Find where the given text appears and provide that cell's center as (x, y) coordinate. 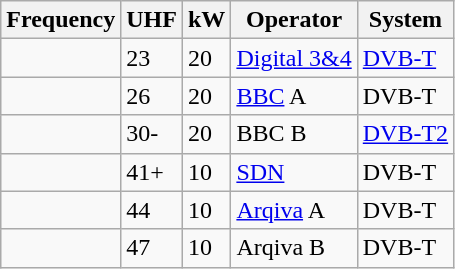
Arqiva B (294, 248)
kW (206, 20)
System (405, 20)
26 (152, 96)
41+ (152, 172)
BBC B (294, 134)
47 (152, 248)
Operator (294, 20)
30- (152, 134)
23 (152, 58)
DVB-T2 (405, 134)
44 (152, 210)
UHF (152, 20)
Frequency (61, 20)
Arqiva A (294, 210)
SDN (294, 172)
BBC A (294, 96)
Digital 3&4 (294, 58)
